Find where the given text appears and provide that cell's center as (x, y) coordinate. 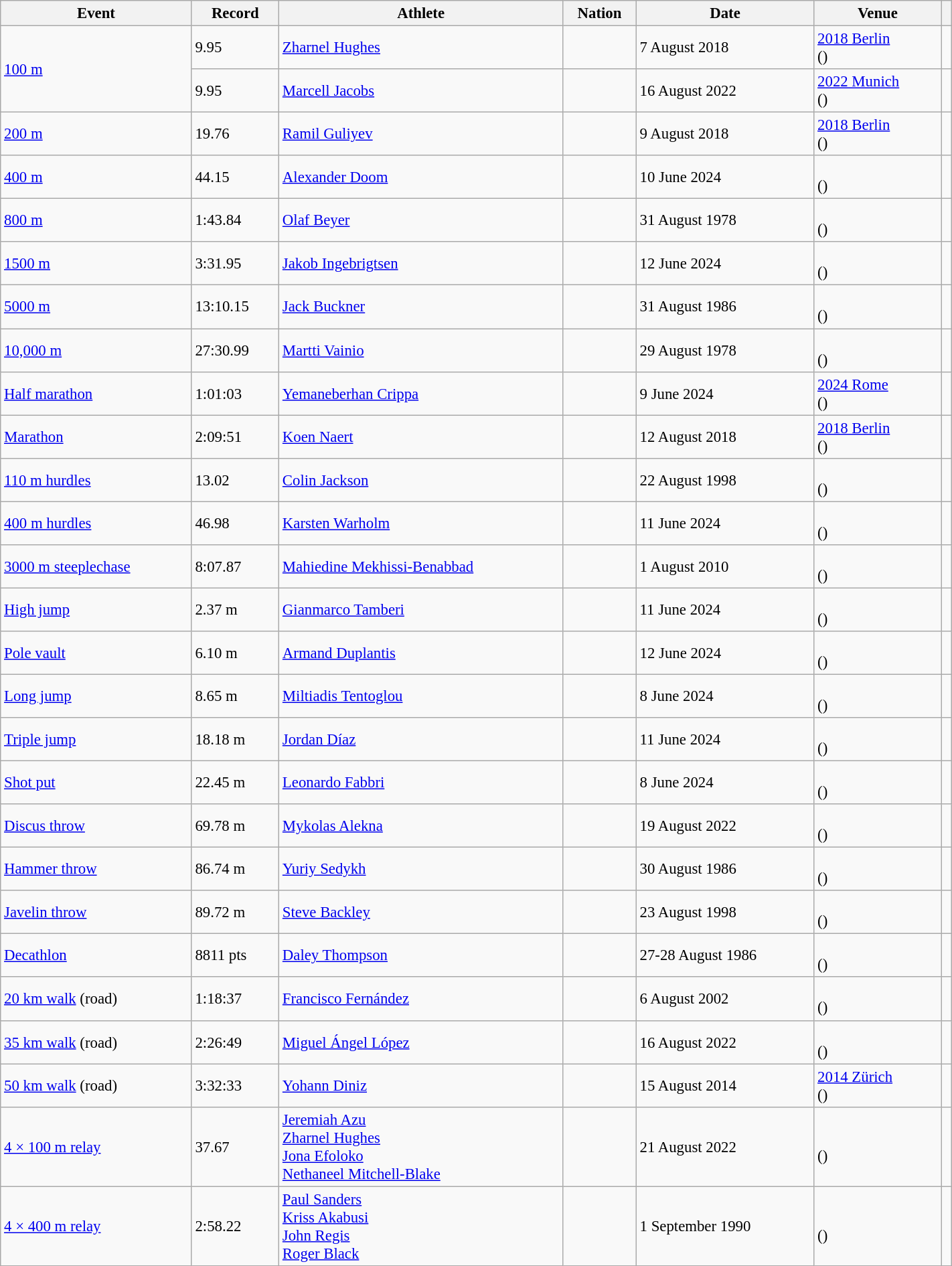
1500 m (96, 264)
2014 Zürich() (878, 1086)
Athlete (421, 13)
Event (96, 13)
Hammer throw (96, 869)
Mykolas Alekna (421, 826)
22 August 1998 (725, 479)
Martti Vainio (421, 351)
10,000 m (96, 351)
Jakob Ingebrigtsen (421, 264)
800 m (96, 221)
10 June 2024 (725, 177)
Discus throw (96, 826)
Mahiedine Mekhissi-Benabbad (421, 566)
21 August 2022 (725, 1146)
7 August 2018 (725, 48)
19 August 2022 (725, 826)
3:31.95 (235, 264)
3:32:33 (235, 1086)
Venue (878, 13)
Jordan Díaz (421, 739)
Gianmarco Tamberi (421, 609)
9 August 2018 (725, 134)
6.10 m (235, 653)
1 August 2010 (725, 566)
400 m (96, 177)
8811 pts (235, 956)
12 August 2018 (725, 437)
Leonardo Fabbri (421, 783)
35 km walk (road) (96, 1042)
46.98 (235, 524)
86.74 m (235, 869)
Record (235, 13)
100 m (96, 70)
Half marathon (96, 394)
Colin Jackson (421, 479)
44.15 (235, 177)
8.65 m (235, 696)
3000 m steeplechase (96, 566)
18.18 m (235, 739)
Javelin throw (96, 912)
2024 Rome() (878, 394)
Daley Thompson (421, 956)
Decathlon (96, 956)
50 km walk (road) (96, 1086)
Ramil Guliyev (421, 134)
5000 m (96, 307)
Karsten Warholm (421, 524)
Zharnel Hughes (421, 48)
Nation (600, 13)
200 m (96, 134)
400 m hurdles (96, 524)
Yemaneberhan Crippa (421, 394)
Yohann Diniz (421, 1086)
Yuriy Sedykh (421, 869)
High jump (96, 609)
1:43.84 (235, 221)
1:01:03 (235, 394)
Marathon (96, 437)
Jeremiah AzuZharnel HughesJona EfolokoNethaneel Mitchell-Blake (421, 1146)
37.67 (235, 1146)
Marcell Jacobs (421, 91)
27:30.99 (235, 351)
22.45 m (235, 783)
23 August 1998 (725, 912)
2.37 m (235, 609)
Armand Duplantis (421, 653)
Shot put (96, 783)
Steve Backley (421, 912)
13:10.15 (235, 307)
4 × 400 m relay (96, 1227)
Francisco Fernández (421, 999)
110 m hurdles (96, 479)
1:18:37 (235, 999)
6 August 2002 (725, 999)
30 August 1986 (725, 869)
2:09:51 (235, 437)
Triple jump (96, 739)
4 × 100 m relay (96, 1146)
Koen Naert (421, 437)
2022 Munich() (878, 91)
2:58.22 (235, 1227)
2:26:49 (235, 1042)
27-28 August 1986 (725, 956)
Pole vault (96, 653)
Miguel Ángel López (421, 1042)
Alexander Doom (421, 177)
31 August 1986 (725, 307)
19.76 (235, 134)
31 August 1978 (725, 221)
Long jump (96, 696)
20 km walk (road) (96, 999)
29 August 1978 (725, 351)
13.02 (235, 479)
Paul SandersKriss AkabusiJohn RegisRoger Black (421, 1227)
69.78 m (235, 826)
Miltiadis Tentoglou (421, 696)
Olaf Beyer (421, 221)
15 August 2014 (725, 1086)
1 September 1990 (725, 1227)
Date (725, 13)
9 June 2024 (725, 394)
8:07.87 (235, 566)
Jack Buckner (421, 307)
89.72 m (235, 912)
